Extract the [x, y] coordinate from the center of the cell holding the provided text.  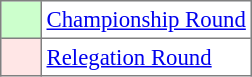
Relegation Round [146, 57]
Championship Round [146, 20]
